Determine the (X, Y) coordinate at the center of the cell enclosing the given text.  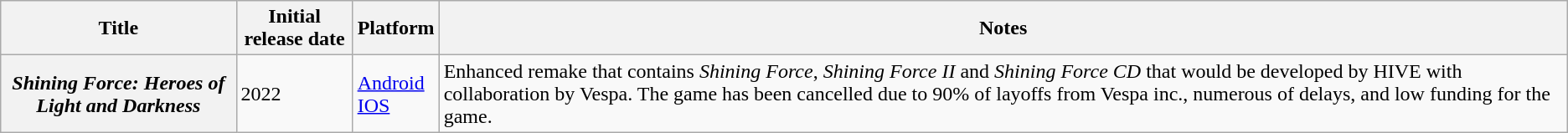
Notes (1003, 28)
Initial release date (295, 28)
AndroidIOS (395, 94)
Shining Force: Heroes of Light and Darkness (119, 94)
Title (119, 28)
Platform (395, 28)
2022 (295, 94)
